Detect which cell encompasses the target text, then output its [X, Y] center coordinate. 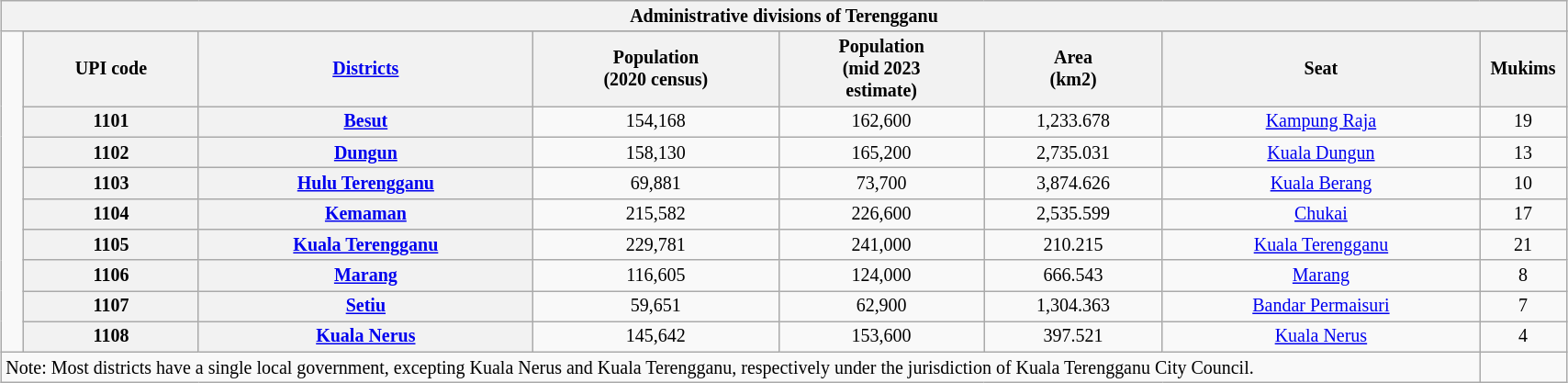
158,130 [655, 152]
153,600 [881, 336]
Kemaman [365, 213]
Kuala Dungun [1320, 152]
1107 [112, 307]
UPI code [112, 70]
Population(2020 census) [655, 70]
1108 [112, 336]
Setiu [365, 307]
21 [1524, 244]
Seat [1320, 70]
1105 [112, 244]
116,605 [655, 276]
2,735.031 [1073, 152]
3,874.626 [1073, 184]
Chukai [1320, 213]
69,881 [655, 184]
1,233.678 [1073, 121]
2,535.599 [1073, 213]
162,600 [881, 121]
1101 [112, 121]
154,168 [655, 121]
59,651 [655, 307]
226,600 [881, 213]
8 [1524, 276]
Area(km2) [1073, 70]
1102 [112, 152]
1103 [112, 184]
1106 [112, 276]
Bandar Permaisuri [1320, 307]
10 [1524, 184]
Dungun [365, 152]
241,000 [881, 244]
7 [1524, 307]
73,700 [881, 184]
Besut [365, 121]
1,304.363 [1073, 307]
210.215 [1073, 244]
666.543 [1073, 276]
165,200 [881, 152]
17 [1524, 213]
1104 [112, 213]
Mukims [1524, 70]
Population(mid 2023estimate) [881, 70]
13 [1524, 152]
145,642 [655, 336]
124,000 [881, 276]
397.521 [1073, 336]
62,900 [881, 307]
Kuala Berang [1320, 184]
Administrative divisions of Terengganu [784, 17]
4 [1524, 336]
Districts [365, 70]
Hulu Terengganu [365, 184]
19 [1524, 121]
Kampung Raja [1320, 121]
215,582 [655, 213]
229,781 [655, 244]
